Detect which cell encompasses the target text, then output its (x, y) center coordinate. 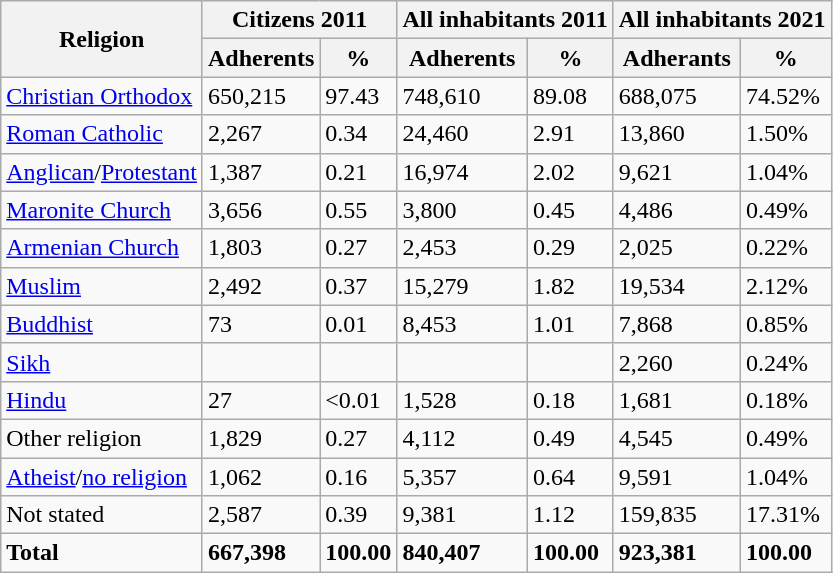
<0.01 (358, 400)
4,486 (676, 210)
97.43 (358, 96)
Adherants (676, 58)
Religion (102, 39)
Armenian Church (102, 248)
0.39 (358, 515)
Other religion (102, 438)
1,681 (676, 400)
748,610 (462, 96)
9,381 (462, 515)
Total (102, 553)
89.08 (570, 96)
2,587 (260, 515)
15,279 (462, 286)
1,829 (260, 438)
1.50% (786, 134)
73 (260, 324)
688,075 (676, 96)
2,492 (260, 286)
Christian Orthodox (102, 96)
1,387 (260, 172)
923,381 (676, 553)
24,460 (462, 134)
0.01 (358, 324)
650,215 (260, 96)
Not stated (102, 515)
4,112 (462, 438)
0.22% (786, 248)
2.12% (786, 286)
1.82 (570, 286)
19,534 (676, 286)
27 (260, 400)
7,868 (676, 324)
1,803 (260, 248)
9,591 (676, 477)
0.16 (358, 477)
2,260 (676, 362)
4,545 (676, 438)
2.02 (570, 172)
9,621 (676, 172)
Roman Catholic (102, 134)
2,267 (260, 134)
13,860 (676, 134)
1.12 (570, 515)
1.01 (570, 324)
0.24% (786, 362)
5,357 (462, 477)
0.55 (358, 210)
0.21 (358, 172)
Sikh (102, 362)
159,835 (676, 515)
2,453 (462, 248)
Anglican/Protestant (102, 172)
0.49 (570, 438)
All inhabitants 2011 (505, 20)
Muslim (102, 286)
16,974 (462, 172)
17.31% (786, 515)
0.64 (570, 477)
8,453 (462, 324)
0.85% (786, 324)
Maronite Church (102, 210)
2.91 (570, 134)
3,656 (260, 210)
1,528 (462, 400)
2,025 (676, 248)
667,398 (260, 553)
All inhabitants 2021 (722, 20)
0.18% (786, 400)
Citizens 2011 (299, 20)
0.29 (570, 248)
1,062 (260, 477)
0.37 (358, 286)
3,800 (462, 210)
0.18 (570, 400)
74.52% (786, 96)
0.45 (570, 210)
Buddhist (102, 324)
Hindu (102, 400)
840,407 (462, 553)
Atheist/no religion (102, 477)
0.34 (358, 134)
